Return (X, Y) of the center of cell containing provided text 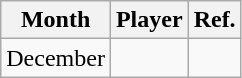
Month (56, 20)
Ref. (214, 20)
December (56, 58)
Player (149, 20)
